Output the (X, Y) coordinate of the center of the cell containing the given text.  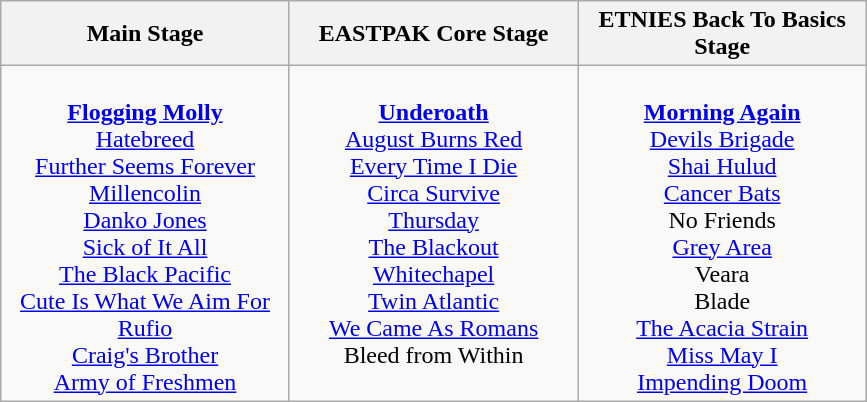
Morning Again Devils Brigade Shai Hulud Cancer Bats No Friends Grey Area Veara Blade The Acacia Strain Miss May I Impending Doom (722, 234)
Underoath August Burns Red Every Time I Die Circa Survive Thursday The Blackout Whitechapel Twin Atlantic We Came As Romans Bleed from Within (434, 234)
Main Stage (146, 34)
EASTPAK Core Stage (434, 34)
ETNIES Back To Basics Stage (722, 34)
